Return [X, Y] of the center of cell containing provided text 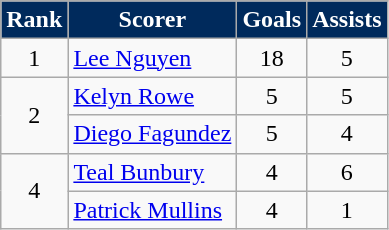
Kelyn Rowe [152, 96]
Goals [272, 20]
Diego Fagundez [152, 134]
18 [272, 58]
Rank [34, 20]
Patrick Mullins [152, 210]
Assists [347, 20]
Teal Bunbury [152, 172]
Lee Nguyen [152, 58]
6 [347, 172]
2 [34, 115]
Scorer [152, 20]
